Identify which cell holds the provided text, then report its (x, y) central coordinate. 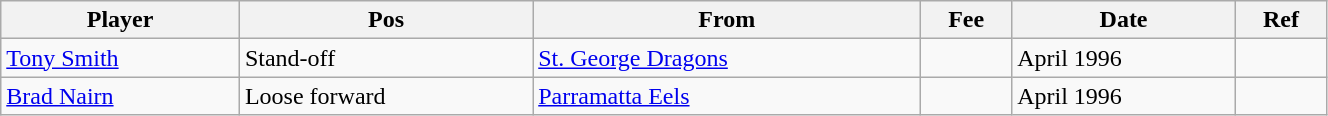
Tony Smith (120, 58)
Brad Nairn (120, 96)
Pos (386, 20)
Fee (966, 20)
From (727, 20)
Date (1124, 20)
Loose forward (386, 96)
St. George Dragons (727, 58)
Parramatta Eels (727, 96)
Stand-off (386, 58)
Ref (1280, 20)
Player (120, 20)
